From the cell containing the given text, extract its center point as (x, y) coordinate. 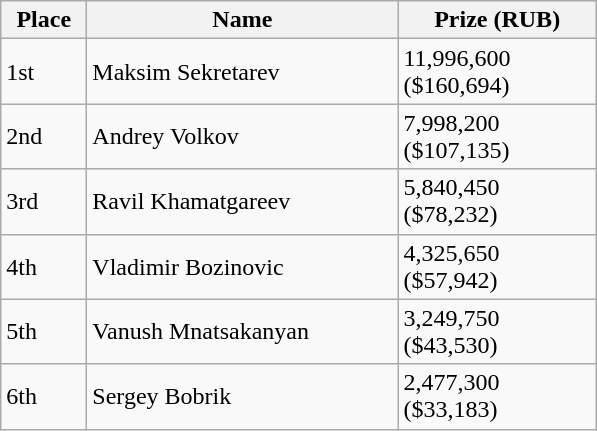
5,840,450 ($78,232) (498, 202)
Andrey Volkov (242, 136)
Sergey Bobrik (242, 396)
3,249,750 ($43,530) (498, 332)
2,477,300 ($33,183) (498, 396)
Maksim Sekretarev (242, 72)
7,998,200 ($107,135) (498, 136)
5th (44, 332)
2nd (44, 136)
Vladimir Bozinovic (242, 266)
Name (242, 20)
Prize (RUB) (498, 20)
11,996,600 ($160,694) (498, 72)
1st (44, 72)
4,325,650 ($57,942) (498, 266)
4th (44, 266)
Ravil Khamatgareev (242, 202)
6th (44, 396)
Vanush Mnatsakanyan (242, 332)
3rd (44, 202)
Place (44, 20)
